Find where the given text appears and provide that cell's center as [x, y] coordinate. 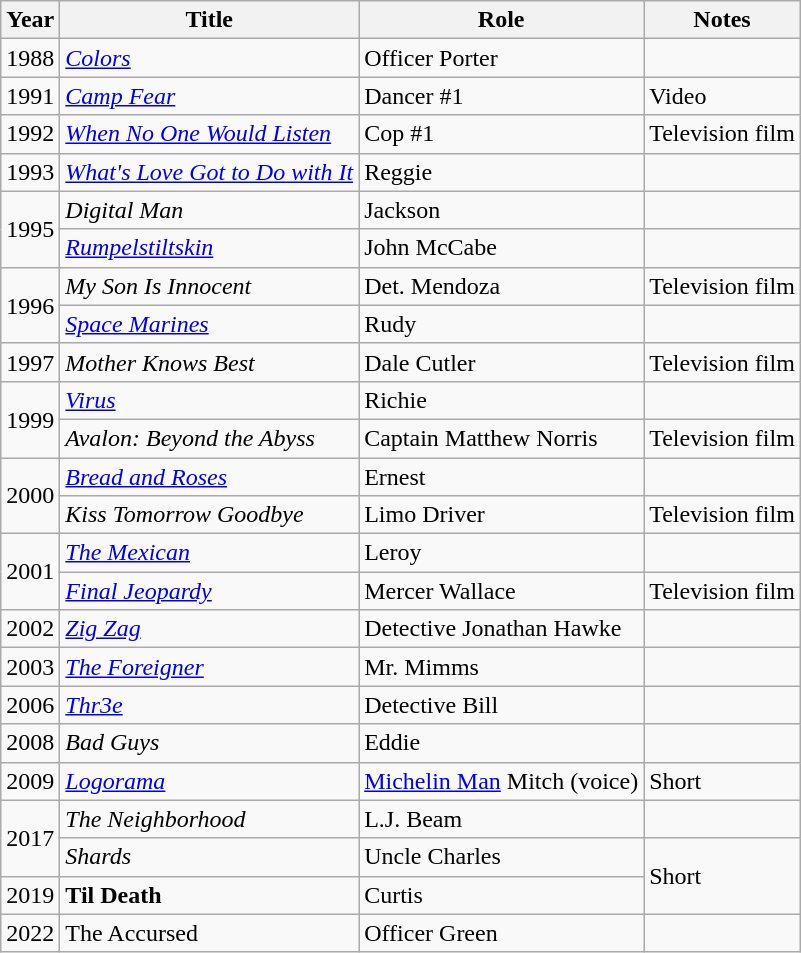
The Neighborhood [210, 819]
Mercer Wallace [502, 591]
When No One Would Listen [210, 134]
Video [722, 96]
Role [502, 20]
John McCabe [502, 248]
Camp Fear [210, 96]
Officer Green [502, 933]
What's Love Got to Do with It [210, 172]
Bread and Roses [210, 477]
Year [30, 20]
Thr3e [210, 705]
1996 [30, 305]
Uncle Charles [502, 857]
Captain Matthew Norris [502, 438]
1993 [30, 172]
Det. Mendoza [502, 286]
1999 [30, 419]
Eddie [502, 743]
Virus [210, 400]
My Son Is Innocent [210, 286]
2022 [30, 933]
Richie [502, 400]
Space Marines [210, 324]
1995 [30, 229]
2008 [30, 743]
2002 [30, 629]
The Mexican [210, 553]
Bad Guys [210, 743]
Detective Jonathan Hawke [502, 629]
Limo Driver [502, 515]
Avalon: Beyond the Abyss [210, 438]
Dale Cutler [502, 362]
Jackson [502, 210]
1997 [30, 362]
Colors [210, 58]
Til Death [210, 895]
2017 [30, 838]
Dancer #1 [502, 96]
Title [210, 20]
Cop #1 [502, 134]
1991 [30, 96]
The Foreigner [210, 667]
Final Jeopardy [210, 591]
1992 [30, 134]
Zig Zag [210, 629]
Detective Bill [502, 705]
Digital Man [210, 210]
Officer Porter [502, 58]
Logorama [210, 781]
2009 [30, 781]
Ernest [502, 477]
The Accursed [210, 933]
2000 [30, 496]
2003 [30, 667]
1988 [30, 58]
Shards [210, 857]
Kiss Tomorrow Goodbye [210, 515]
Notes [722, 20]
2001 [30, 572]
Michelin Man Mitch (voice) [502, 781]
2006 [30, 705]
Leroy [502, 553]
2019 [30, 895]
Mother Knows Best [210, 362]
Rudy [502, 324]
L.J. Beam [502, 819]
Reggie [502, 172]
Rumpelstiltskin [210, 248]
Mr. Mimms [502, 667]
Curtis [502, 895]
